Pinpoint the cell where the given text exists, returning its (x, y) midpoint coordinate. 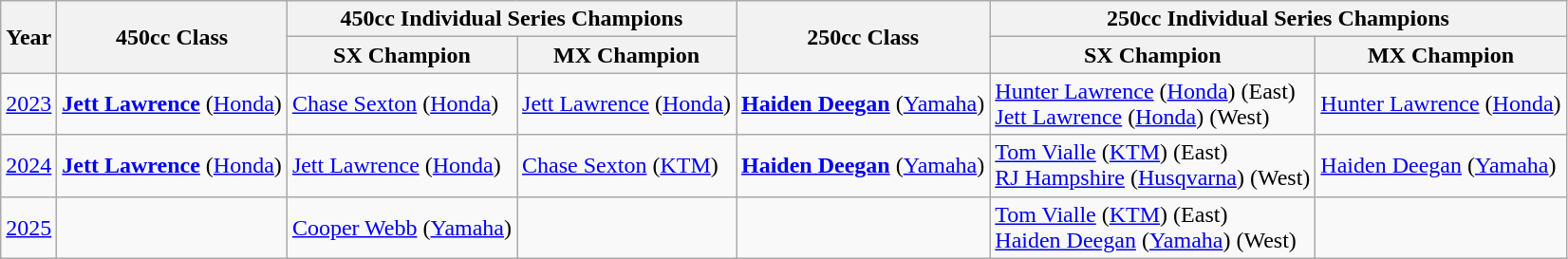
250cc Class (864, 37)
450cc Class (173, 37)
Tom Vialle (KTM) (East) RJ Hampshire (Husqvarna) (West) (1152, 165)
Chase Sexton (KTM) (626, 165)
Year (28, 37)
Hunter Lawrence (Honda) (1441, 104)
450cc Individual Series Champions (511, 19)
Hunter Lawrence (Honda) (East) Jett Lawrence (Honda) (West) (1152, 104)
2024 (28, 165)
2023 (28, 104)
Tom Vialle (KTM) (East) Haiden Deegan (Yamaha) (West) (1152, 228)
2025 (28, 228)
250cc Individual Series Champions (1278, 19)
Chase Sexton (Honda) (401, 104)
Cooper Webb (Yamaha) (401, 228)
